Identify which cell holds the provided text, then report its [x, y] central coordinate. 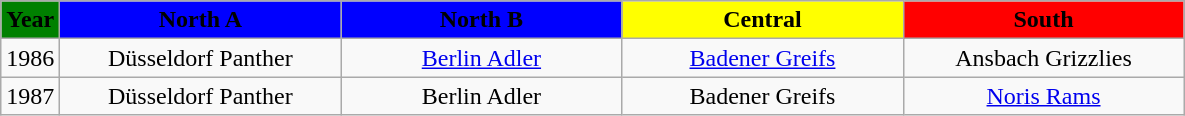
Central [762, 20]
North B [482, 20]
Noris Rams [1044, 96]
Year [30, 20]
Ansbach Grizzlies [1044, 58]
South [1044, 20]
North A [200, 20]
1987 [30, 96]
1986 [30, 58]
